Extract the (x, y) coordinate from the center of the cell holding the provided text.  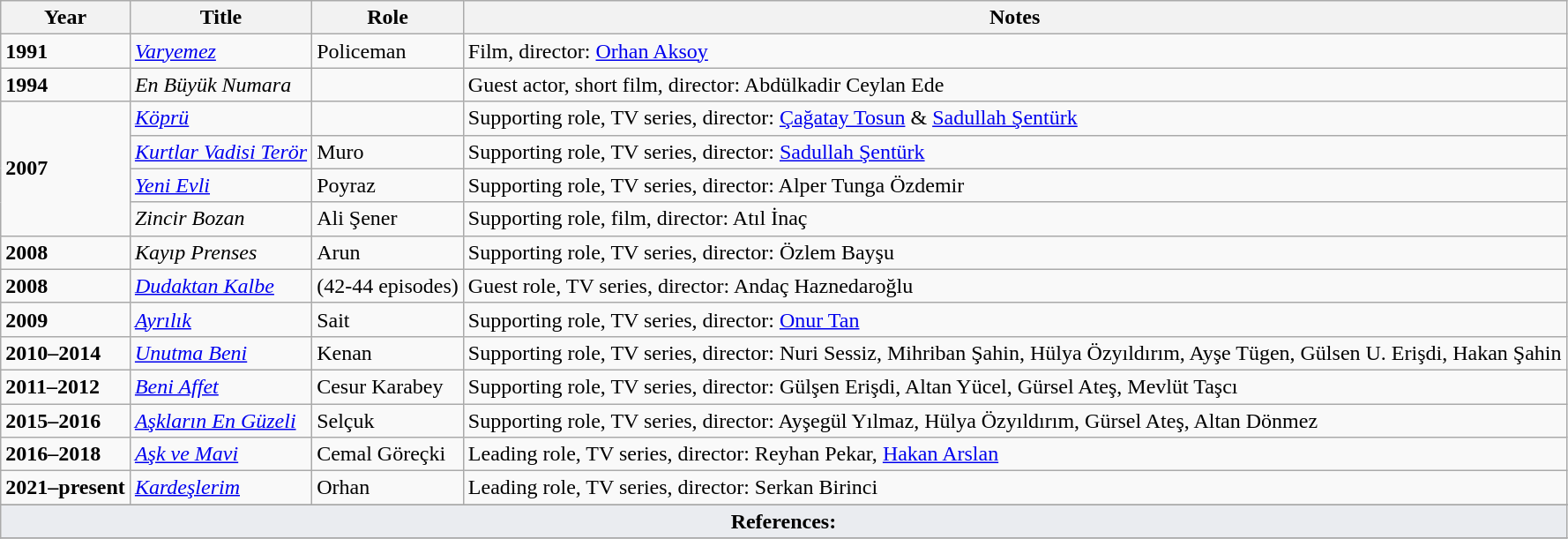
En Büyük Numara (220, 85)
Kayıp Prenses (220, 252)
Year (65, 18)
Policeman (388, 51)
Dudaktan Kalbe (220, 286)
Selçuk (388, 421)
Supporting role, TV series, director: Gülşen Erişdi, Altan Yücel, Gürsel Ateş, Mevlüt Taşcı (1014, 386)
Supporting role, TV series, director: Özlem Bayşu (1014, 252)
Köprü (220, 118)
Arun (388, 252)
Cesur Karabey (388, 386)
Orhan (388, 488)
Aşk ve Mavi (220, 454)
2011–2012 (65, 386)
Supporting role, TV series, director: Ayşegül Yılmaz, Hülya Özyıldırım, Gürsel Ateş, Altan Dönmez (1014, 421)
Kardeşlerim (220, 488)
Guest role, TV series, director: Andaç Haznedaroğlu (1014, 286)
Supporting role, TV series, director: Çağatay Tosun & Sadullah Şentürk (1014, 118)
Supporting role, TV series, director: Sadullah Şentürk (1014, 152)
Aşkların En Güzeli (220, 421)
Sait (388, 319)
Guest actor, short film, director: Abdülkadir Ceylan Ede (1014, 85)
2007 (65, 168)
Unutma Beni (220, 353)
Title (220, 18)
(42-44 episodes) (388, 286)
Yeni Evli (220, 185)
Role (388, 18)
2015–2016 (65, 421)
Zincir Bozan (220, 219)
Supporting role, TV series, director: Nuri Sessiz, Mihriban Şahin, Hülya Özyıldırım, Ayşe Tügen, Gülsen U. Erişdi, Hakan Şahin (1014, 353)
Leading role, TV series, director: Serkan Birinci (1014, 488)
Notes (1014, 18)
2021–present (65, 488)
Cemal Göreçki (388, 454)
Ayrılık (220, 319)
1994 (65, 85)
Muro (388, 152)
Poyraz (388, 185)
Leading role, TV series, director: Reyhan Pekar, Hakan Arslan (1014, 454)
Supporting role, film, director: Atıl İnaç (1014, 219)
2016–2018 (65, 454)
1991 (65, 51)
Kenan (388, 353)
Supporting role, TV series, director: Onur Tan (1014, 319)
Supporting role, TV series, director: Alper Tunga Özdemir (1014, 185)
Ali Şener (388, 219)
References: (783, 521)
Film, director: Orhan Aksoy (1014, 51)
2009 (65, 319)
2010–2014 (65, 353)
Varyemez (220, 51)
Kurtlar Vadisi Terör (220, 152)
Beni Affet (220, 386)
